Pinpoint the cell where the given text exists, returning its [x, y] midpoint coordinate. 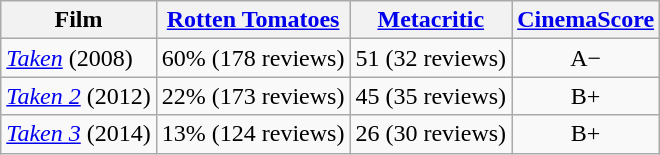
A− [586, 58]
45 (35 reviews) [431, 96]
Film [79, 20]
13% (124 reviews) [253, 134]
26 (30 reviews) [431, 134]
Taken 3 (2014) [79, 134]
60% (178 reviews) [253, 58]
Taken 2 (2012) [79, 96]
22% (173 reviews) [253, 96]
Metacritic [431, 20]
Taken (2008) [79, 58]
51 (32 reviews) [431, 58]
CinemaScore [586, 20]
Rotten Tomatoes [253, 20]
